Pinpoint the cell where the given text exists, returning its (X, Y) midpoint coordinate. 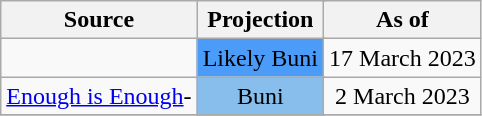
Likely Buni (260, 58)
Enough is Enough- (99, 96)
Buni (260, 96)
Source (99, 20)
As of (403, 20)
17 March 2023 (403, 58)
2 March 2023 (403, 96)
Projection (260, 20)
